Identify which cell holds the provided text, then report its (x, y) central coordinate. 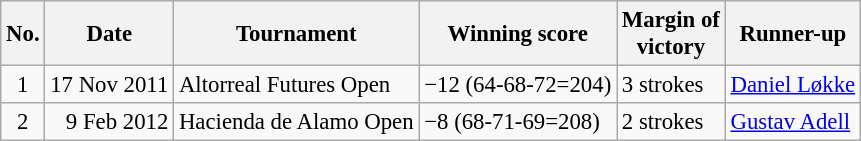
Altorreal Futures Open (296, 85)
17 Nov 2011 (110, 85)
No. (23, 34)
Hacienda de Alamo Open (296, 122)
Date (110, 34)
Tournament (296, 34)
Winning score (518, 34)
Daniel Løkke (792, 85)
Margin ofvictory (672, 34)
Gustav Adell (792, 122)
2 (23, 122)
−8 (68-71-69=208) (518, 122)
2 strokes (672, 122)
Runner-up (792, 34)
1 (23, 85)
3 strokes (672, 85)
9 Feb 2012 (110, 122)
−12 (64-68-72=204) (518, 85)
